Extract the [x, y] coordinate from the center of the cell holding the provided text.  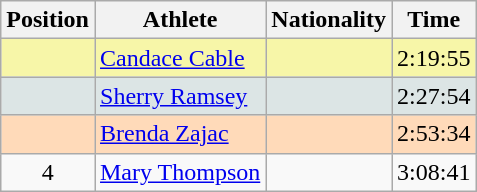
Candace Cable [180, 58]
Sherry Ramsey [180, 96]
2:27:54 [434, 96]
Nationality [329, 20]
3:08:41 [434, 172]
4 [48, 172]
Athlete [180, 20]
Brenda Zajac [180, 134]
Position [48, 20]
Time [434, 20]
2:53:34 [434, 134]
Mary Thompson [180, 172]
2:19:55 [434, 58]
